Return (x, y) of the center of cell containing provided text 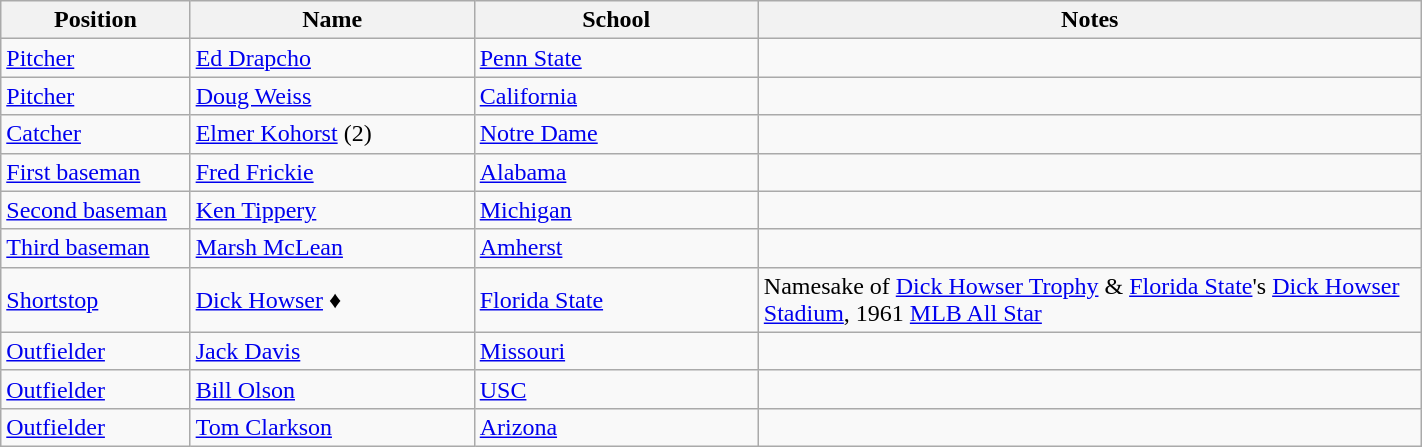
First baseman (96, 172)
Third baseman (96, 248)
Doug Weiss (332, 96)
Missouri (616, 351)
Bill Olson (332, 389)
Penn State (616, 58)
Notes (1090, 20)
California (616, 96)
Name (332, 20)
Dick Howser ♦ (332, 300)
Position (96, 20)
Catcher (96, 134)
School (616, 20)
Shortstop (96, 300)
Florida State (616, 300)
Fred Frickie (332, 172)
Tom Clarkson (332, 427)
Michigan (616, 210)
Elmer Kohorst (2) (332, 134)
Ken Tippery (332, 210)
Arizona (616, 427)
Jack Davis (332, 351)
Namesake of Dick Howser Trophy & Florida State's Dick Howser Stadium, 1961 MLB All Star (1090, 300)
Amherst (616, 248)
Alabama (616, 172)
Marsh McLean (332, 248)
Notre Dame (616, 134)
Ed Drapcho (332, 58)
Second baseman (96, 210)
USC (616, 389)
